Search for the cell housing the specified text and yield its [X, Y] center coordinate. 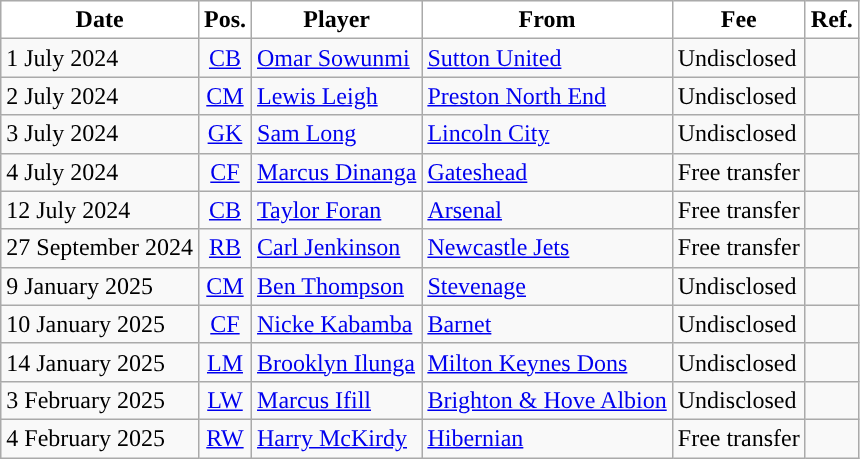
12 July 2024 [100, 210]
9 January 2025 [100, 286]
Arsenal [547, 210]
Barnet [547, 324]
Ref. [832, 20]
Stevenage [547, 286]
Sutton United [547, 58]
Brighton & Hove Albion [547, 400]
RB [224, 248]
Lewis Leigh [337, 96]
RW [224, 438]
10 January 2025 [100, 324]
Preston North End [547, 96]
Hibernian [547, 438]
Date [100, 20]
Nicke Kabamba [337, 324]
Gateshead [547, 172]
Fee [738, 20]
Ben Thompson [337, 286]
1 July 2024 [100, 58]
Sam Long [337, 134]
Taylor Foran [337, 210]
Harry McKirdy [337, 438]
27 September 2024 [100, 248]
2 July 2024 [100, 96]
4 February 2025 [100, 438]
4 July 2024 [100, 172]
Omar Sowunmi [337, 58]
3 July 2024 [100, 134]
LM [224, 362]
Carl Jenkinson [337, 248]
Marcus Dinanga [337, 172]
Pos. [224, 20]
Newcastle Jets [547, 248]
Milton Keynes Dons [547, 362]
3 February 2025 [100, 400]
LW [224, 400]
GK [224, 134]
From [547, 20]
Brooklyn Ilunga [337, 362]
Lincoln City [547, 134]
Marcus Ifill [337, 400]
Player [337, 20]
14 January 2025 [100, 362]
